Scan for the cell matching the given text and deliver its (X, Y) coordinate at center. 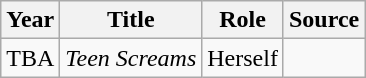
Source (324, 20)
Role (243, 20)
Herself (243, 58)
TBA (30, 58)
Title (131, 20)
Year (30, 20)
Teen Screams (131, 58)
